From the cell containing the given text, extract its center point as [X, Y] coordinate. 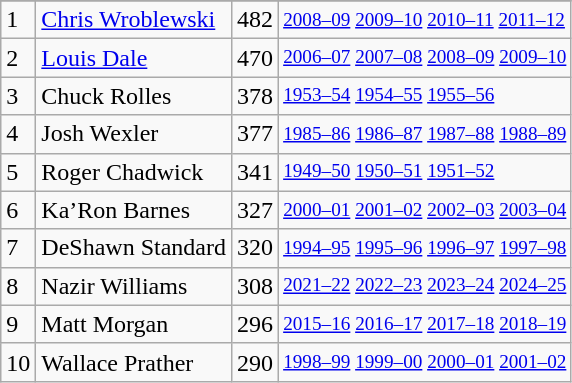
1953–54 1954–55 1955–56 [425, 96]
296 [256, 324]
7 [18, 248]
Roger Chadwick [134, 172]
290 [256, 362]
1994–95 1995–96 1996–97 1997–98 [425, 248]
378 [256, 96]
Chris Wroblewski [134, 20]
10 [18, 362]
8 [18, 286]
1 [18, 20]
1985–86 1986–87 1987–88 1988–89 [425, 134]
4 [18, 134]
5 [18, 172]
Louis Dale [134, 58]
2015–16 2016–17 2017–18 2018–19 [425, 324]
482 [256, 20]
Josh Wexler [134, 134]
2000–01 2001–02 2002–03 2003–04 [425, 210]
Matt Morgan [134, 324]
1998–99 1999–00 2000–01 2001–02 [425, 362]
1949–50 1950–51 1951–52 [425, 172]
2006–07 2007–08 2008–09 2009–10 [425, 58]
2 [18, 58]
308 [256, 286]
DeShawn Standard [134, 248]
327 [256, 210]
6 [18, 210]
Nazir Williams [134, 286]
2021–22 2022–23 2023–24 2024–25 [425, 286]
2008–09 2009–10 2010–11 2011–12 [425, 20]
470 [256, 58]
Ka’Ron Barnes [134, 210]
320 [256, 248]
377 [256, 134]
Wallace Prather [134, 362]
9 [18, 324]
Chuck Rolles [134, 96]
3 [18, 96]
341 [256, 172]
